Detect which cell encompasses the target text, then output its [x, y] center coordinate. 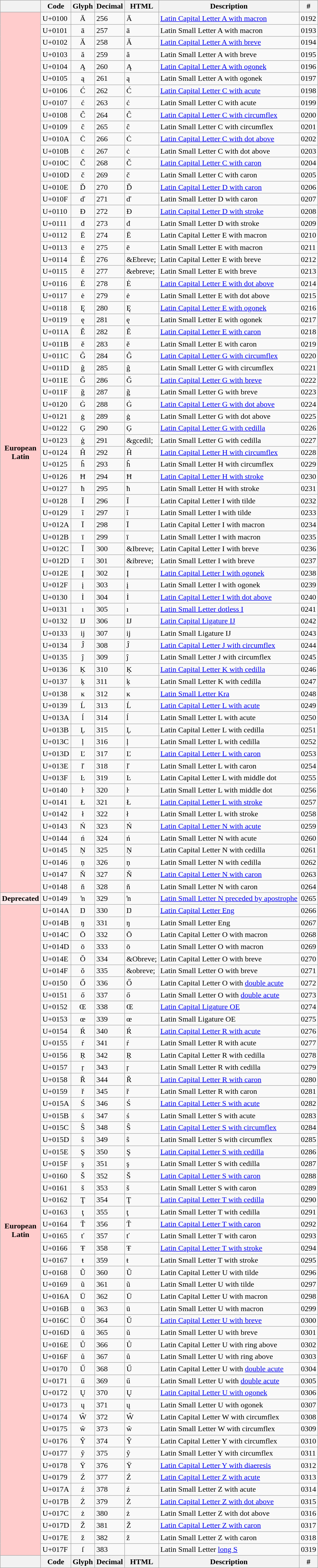
273 [109, 223]
293 [109, 464]
Latin Small Letter A with breve [229, 54]
337 [109, 995]
Latin Capital Letter H with circumflex [229, 452]
Latin Capital Letter U with ring above [229, 1345]
0286 [308, 1152]
U+0152 [56, 1007]
Latin Small Letter I with ogonek [229, 585]
U+014D [56, 947]
301 [109, 561]
0254 [308, 766]
300 [109, 549]
Latin Capital Letter K with cedilla [229, 669]
U+0104 [56, 67]
U+0178 [56, 1465]
0266 [308, 910]
0198 [308, 91]
Latin Capital Letter I with macron [229, 525]
Latin Small Letter N preceded by apostrophe [229, 898]
Latin Small Letter D with caron [229, 199]
0224 [308, 404]
Latin Small Letter long S [229, 1550]
U+016F [56, 1357]
U+013C [56, 742]
0299 [308, 1309]
&Ebreve; [142, 259]
339 [109, 1019]
0285 [308, 1140]
0264 [308, 886]
267 [109, 151]
332 [109, 935]
ŏ [83, 971]
353 [109, 1188]
0283 [308, 1115]
0220 [308, 356]
U+010F [56, 199]
0300 [308, 1321]
Latin Capital Letter N with acute [229, 826]
U+0105 [56, 79]
0301 [308, 1333]
Latin Capital Letter I with dot above [229, 597]
Latin Capital Letter I with breve [229, 549]
256 [109, 18]
316 [109, 742]
0249 [308, 705]
268 [109, 163]
282 [109, 332]
Latin Small Letter W with circumflex [229, 1429]
Latin Capital Letter C with dot above [229, 139]
0269 [308, 947]
0222 [308, 380]
0203 [308, 151]
333 [109, 947]
U+010B [56, 151]
U+0151 [56, 995]
383 [109, 1550]
373 [109, 1429]
Latin Capital Letter R with cedilla [229, 1055]
U+013D [56, 754]
U+0142 [56, 814]
Latin Capital Letter A with breve [229, 42]
Latin Small Letter dotless I [229, 609]
0315 [308, 1501]
Latin Small Letter A with ogonek [229, 79]
Latin Small Letter S with circumflex [229, 1140]
Latin Small Letter E with dot above [229, 296]
Latin Small Letter S with caron [229, 1188]
258 [109, 42]
328 [109, 886]
U+0149 [56, 898]
U+0150 [56, 983]
Latin Small Letter U with breve [229, 1333]
0237 [308, 561]
U+0120 [56, 404]
0273 [308, 995]
350 [109, 1152]
0277 [308, 1043]
ĕ [83, 271]
Latin Capital Letter E with breve [229, 259]
Latin Capital Letter G with dot above [229, 404]
U+013B [56, 730]
Latin Capital Letter S with acute [229, 1103]
U+012E [56, 573]
Latin Small Letter I with breve [229, 561]
Latin Capital Letter L with cedilla [229, 730]
U+013A [56, 717]
Latin Small Letter L with acute [229, 717]
U+011A [56, 332]
0221 [308, 368]
Latin Capital Letter G with cedilla [229, 428]
259 [109, 54]
380 [109, 1514]
&Ibreve; [142, 549]
263 [109, 103]
343 [109, 1067]
0272 [308, 983]
Latin Capital Letter D with caron [229, 187]
306 [109, 621]
0279 [308, 1067]
320 [109, 790]
Latin Capital Letter S with circumflex [229, 1128]
351 [109, 1164]
U+0100 [56, 18]
0241 [308, 609]
0298 [308, 1296]
0268 [308, 935]
0230 [308, 476]
0234 [308, 525]
Latin Capital Letter I with tilde [229, 500]
0246 [308, 669]
264 [109, 115]
U+0179 [56, 1477]
308 [109, 645]
U+0130 [56, 597]
U+0108 [56, 115]
0261 [308, 850]
U+0154 [56, 1031]
Latin Capital Letter T with stroke [229, 1248]
0295 [308, 1260]
0278 [308, 1055]
Latin Capital Letter R with acute [229, 1031]
0296 [308, 1272]
0255 [308, 778]
U+0133 [56, 633]
0212 [308, 259]
U+015D [56, 1140]
&gcedil; [142, 440]
272 [109, 211]
286 [109, 380]
Latin Small Letter U with ring above [229, 1357]
292 [109, 452]
U+0144 [56, 838]
311 [109, 681]
Latin Small Letter E with breve [229, 271]
U+0131 [56, 609]
0251 [308, 730]
0318 [308, 1538]
352 [109, 1176]
&ibreve; [142, 561]
Latin Capital Letter U with tilde [229, 1272]
U+0116 [56, 284]
U+0164 [56, 1224]
257 [109, 30]
U+0111 [56, 223]
0206 [308, 187]
0265 [308, 898]
Latin Capital Letter H with stroke [229, 476]
0284 [308, 1128]
U+0119 [56, 320]
0240 [308, 597]
U+0170 [56, 1369]
U+015B [56, 1115]
294 [109, 476]
0209 [308, 223]
305 [109, 609]
0267 [308, 923]
Latin Capital Letter N with caron [229, 874]
Latin Capital Ligature OE [229, 1007]
U+0153 [56, 1019]
334 [109, 959]
U+0136 [56, 669]
0314 [308, 1489]
U+0127 [56, 488]
0304 [308, 1369]
0197 [308, 79]
262 [109, 91]
0231 [308, 488]
366 [109, 1345]
283 [109, 344]
Latin Capital Letter J with circumflex [229, 645]
276 [109, 259]
U+0113 [56, 247]
Latin Capital Letter E with macron [229, 235]
342 [109, 1055]
0225 [308, 416]
U+016B [56, 1309]
0194 [308, 42]
Latin Capital Letter T with cedilla [229, 1200]
382 [109, 1538]
Latin Small Letter K with cedilla [229, 681]
U+0167 [56, 1260]
&obreve; [142, 971]
344 [109, 1079]
U+0128 [56, 500]
Latin Small Letter U with macron [229, 1309]
Latin Small Letter R with caron [229, 1091]
0276 [308, 1031]
0242 [308, 621]
0309 [308, 1429]
U+012C [56, 549]
U+014F [56, 971]
0281 [308, 1091]
285 [109, 368]
U+0166 [56, 1248]
0313 [308, 1477]
Latin Small Letter E with macron [229, 247]
288 [109, 404]
Latin Small Letter U with double acute [229, 1381]
274 [109, 235]
Latin Small Letter H with stroke [229, 488]
Latin Capital Letter G with breve [229, 380]
340 [109, 1031]
U+016D [56, 1333]
290 [109, 428]
ſ [83, 1550]
Latin Small Letter D with stroke [229, 223]
U+0129 [56, 513]
U+013F [56, 778]
302 [109, 573]
U+014B [56, 923]
U+010E [56, 187]
U+0155 [56, 1043]
U+0121 [56, 416]
Latin Capital Letter C with caron [229, 163]
280 [109, 308]
U+0101 [56, 30]
0219 [308, 344]
Latin Capital Letter W with circumflex [229, 1417]
355 [109, 1212]
0228 [308, 452]
0288 [308, 1176]
261 [109, 79]
Latin Capital Letter G with circumflex [229, 356]
0229 [308, 464]
U+011B [56, 344]
Latin Capital Letter U with ogonek [229, 1393]
378 [109, 1489]
U+0159 [56, 1091]
U+0156 [56, 1055]
371 [109, 1405]
0235 [308, 537]
Latin Small Letter N with acute [229, 838]
299 [109, 537]
Latin Small Letter R with acute [229, 1043]
U+014A [56, 910]
0259 [308, 826]
Latin Small Letter Kra [229, 693]
U+0172 [56, 1393]
0244 [308, 645]
0271 [308, 971]
358 [109, 1248]
Latin Small Ligature OE [229, 1019]
Latin Small Letter L with cedilla [229, 742]
354 [109, 1200]
U+011D [56, 368]
324 [109, 838]
Latin Small Letter O with breve [229, 971]
U+0109 [56, 127]
Deprecated [21, 898]
0282 [308, 1103]
Latin Small Letter Eng [229, 923]
0204 [308, 163]
Latin Small Ligature IJ [229, 633]
315 [109, 730]
0238 [308, 573]
U+010D [56, 175]
Latin Small Letter T with caron [229, 1236]
321 [109, 802]
0252 [308, 742]
U+0147 [56, 874]
Latin Capital Letter U with macron [229, 1296]
Latin Small Letter G with cedilla [229, 440]
U+0171 [56, 1381]
0243 [308, 633]
287 [109, 392]
330 [109, 910]
363 [109, 1309]
295 [109, 488]
360 [109, 1272]
Latin Small Letter Z with acute [229, 1489]
Latin Small Letter C with circumflex [229, 127]
0215 [308, 296]
377 [109, 1477]
U+011E [56, 380]
&ebreve; [142, 271]
0262 [308, 862]
U+0103 [56, 54]
0274 [308, 1007]
0302 [308, 1345]
0303 [308, 1357]
U+0134 [56, 645]
Latin Capital Letter C with circumflex [229, 115]
303 [109, 585]
275 [109, 247]
0253 [308, 754]
U+0106 [56, 91]
0312 [308, 1465]
325 [109, 850]
Latin Capital Letter E with ogonek [229, 308]
U+0138 [56, 693]
ĭ [83, 561]
369 [109, 1381]
Latin Capital Letter O with double acute [229, 983]
361 [109, 1284]
367 [109, 1357]
Latin Small Letter U with tilde [229, 1284]
347 [109, 1115]
0239 [308, 585]
U+011F [56, 392]
U+010C [56, 163]
Latin Capital Letter L with stroke [229, 802]
U+0168 [56, 1272]
376 [109, 1465]
0226 [308, 428]
Latin Small Letter N with caron [229, 886]
U+0102 [56, 42]
Latin Capital Letter S with cedilla [229, 1152]
291 [109, 440]
281 [109, 320]
379 [109, 1501]
310 [109, 669]
Latin Capital Letter R with caron [229, 1079]
Latin Small Letter H with circumflex [229, 464]
Latin Capital Letter Z with acute [229, 1477]
307 [109, 633]
U+0112 [56, 235]
364 [109, 1321]
U+0175 [56, 1429]
U+017E [56, 1538]
0289 [308, 1188]
0270 [308, 959]
U+010A [56, 139]
296 [109, 500]
Latin Capital Letter T with caron [229, 1224]
289 [109, 416]
Latin Small Letter S with acute [229, 1115]
Latin Capital Letter Z with caron [229, 1526]
0291 [308, 1212]
Latin Capital Letter A with macron [229, 18]
U+015C [56, 1128]
0192 [308, 18]
Ŏ [83, 959]
U+0115 [56, 271]
Latin Small Letter C with acute [229, 103]
0305 [308, 1381]
0223 [308, 392]
329 [109, 898]
Latin Capital Letter E with dot above [229, 284]
0294 [308, 1248]
U+016A [56, 1296]
314 [109, 717]
349 [109, 1140]
U+0177 [56, 1453]
U+0162 [56, 1200]
U+014C [56, 935]
U+0165 [56, 1236]
319 [109, 778]
0317 [308, 1526]
U+0148 [56, 886]
U+0137 [56, 681]
265 [109, 127]
U+0139 [56, 705]
270 [109, 187]
Latin Small Letter Z with caron [229, 1538]
U+0141 [56, 802]
Latin Capital Letter D with stroke [229, 211]
Latin Small Letter L with middle dot [229, 790]
362 [109, 1296]
Latin Small Letter E with ogonek [229, 320]
Latin Small Letter O with double acute [229, 995]
U+015A [56, 1103]
U+0132 [56, 621]
U+0114 [56, 259]
0297 [308, 1284]
0207 [308, 199]
317 [109, 754]
Latin Small Letter Y with circumflex [229, 1453]
0195 [308, 54]
375 [109, 1453]
Latin Capital Letter L with caron [229, 754]
Latin Capital Letter U with double acute [229, 1369]
357 [109, 1236]
322 [109, 814]
336 [109, 983]
0227 [308, 440]
Latin Small Letter S with cedilla [229, 1164]
381 [109, 1526]
&Obreve; [142, 959]
0208 [308, 211]
0287 [308, 1164]
U+012B [56, 537]
ģ [83, 440]
Latin Capital Letter A with ogonek [229, 67]
278 [109, 284]
U+012D [56, 561]
U+0143 [56, 826]
0307 [308, 1405]
Latin Small Letter E with caron [229, 344]
0210 [308, 235]
Latin Capital Letter L with acute [229, 705]
Latin Small Letter I with tilde [229, 513]
341 [109, 1043]
0263 [308, 874]
U+017D [56, 1526]
U+0163 [56, 1212]
313 [109, 705]
368 [109, 1369]
0205 [308, 175]
Latin Small Letter O with macron [229, 947]
0217 [308, 320]
0248 [308, 693]
U+011C [56, 356]
Latin Small Letter L with stroke [229, 814]
279 [109, 296]
0257 [308, 802]
Latin Small Letter N with cedilla [229, 862]
U+0174 [56, 1417]
0232 [308, 500]
Latin Capital Letter Y with circumflex [229, 1441]
U+015E [56, 1152]
0280 [308, 1079]
Latin Small Letter G with circumflex [229, 368]
Latin Small Letter L with caron [229, 766]
Latin Small Letter G with dot above [229, 416]
Latin Capital Letter O with macron [229, 935]
U+0173 [56, 1405]
0193 [308, 30]
260 [109, 67]
U+012F [56, 585]
U+014E [56, 959]
326 [109, 862]
0293 [308, 1236]
0201 [308, 127]
U+0126 [56, 476]
U+017A [56, 1489]
U+0176 [56, 1441]
Ĕ [83, 259]
U+017F [56, 1550]
323 [109, 826]
Latin Capital Letter U with breve [229, 1321]
331 [109, 923]
271 [109, 199]
Latin Capital Letter I with ogonek [229, 573]
0310 [308, 1441]
Latin Capital Letter E with caron [229, 332]
U+0118 [56, 308]
372 [109, 1417]
346 [109, 1103]
0211 [308, 247]
Latin Small Letter U with ogonek [229, 1405]
0256 [308, 790]
U+0124 [56, 452]
0306 [308, 1393]
U+0117 [56, 296]
348 [109, 1128]
0218 [308, 332]
269 [109, 175]
U+0110 [56, 211]
0216 [308, 308]
U+0158 [56, 1079]
0311 [308, 1453]
U+017B [56, 1501]
356 [109, 1224]
0202 [308, 139]
0260 [308, 838]
Latin Small Letter C with caron [229, 175]
0214 [308, 284]
U+0140 [56, 790]
U+0160 [56, 1176]
U+0146 [56, 862]
327 [109, 874]
312 [109, 693]
Latin Small Letter C with dot above [229, 151]
0247 [308, 681]
297 [109, 513]
335 [109, 971]
0319 [308, 1550]
266 [109, 139]
0308 [308, 1417]
U+017C [56, 1514]
U+013E [56, 766]
Latin Capital Letter Y with diaeresis [229, 1465]
U+012A [56, 525]
Latin Small Letter R with cedilla [229, 1067]
0213 [308, 271]
U+0169 [56, 1284]
U+0157 [56, 1067]
Latin Small Letter I with macron [229, 537]
Latin Capital Ligature IJ [229, 621]
Latin Capital Letter Eng [229, 910]
U+0123 [56, 440]
Latin Small Letter T with stroke [229, 1260]
U+0122 [56, 428]
338 [109, 1007]
0199 [308, 103]
0250 [308, 717]
298 [109, 525]
U+0145 [56, 850]
0200 [308, 115]
Ĭ [83, 549]
Latin Small Letter J with circumflex [229, 657]
U+0161 [56, 1188]
U+0125 [56, 464]
345 [109, 1091]
U+016C [56, 1321]
Latin Capital Letter C with acute [229, 91]
0245 [308, 657]
Latin Capital Letter N with cedilla [229, 850]
370 [109, 1393]
277 [109, 271]
374 [109, 1441]
0316 [308, 1514]
Latin Small Letter T with cedilla [229, 1212]
304 [109, 597]
U+015F [56, 1164]
U+016E [56, 1345]
0233 [308, 513]
359 [109, 1260]
365 [109, 1333]
Latin Capital Letter Z with dot above [229, 1501]
Latin Capital Letter S with caron [229, 1176]
Latin Small Letter Z with dot above [229, 1514]
309 [109, 657]
U+0107 [56, 103]
Latin Small Letter G with breve [229, 392]
U+0135 [56, 657]
0258 [308, 814]
0290 [308, 1200]
284 [109, 356]
0275 [308, 1019]
0292 [308, 1224]
318 [109, 766]
Latin Capital Letter L with middle dot [229, 778]
0196 [308, 67]
Latin Capital Letter O with breve [229, 959]
0236 [308, 549]
Latin Small Letter A with macron [229, 30]
